Provide the [X, Y] coordinate of the cell's center where the given text is located.  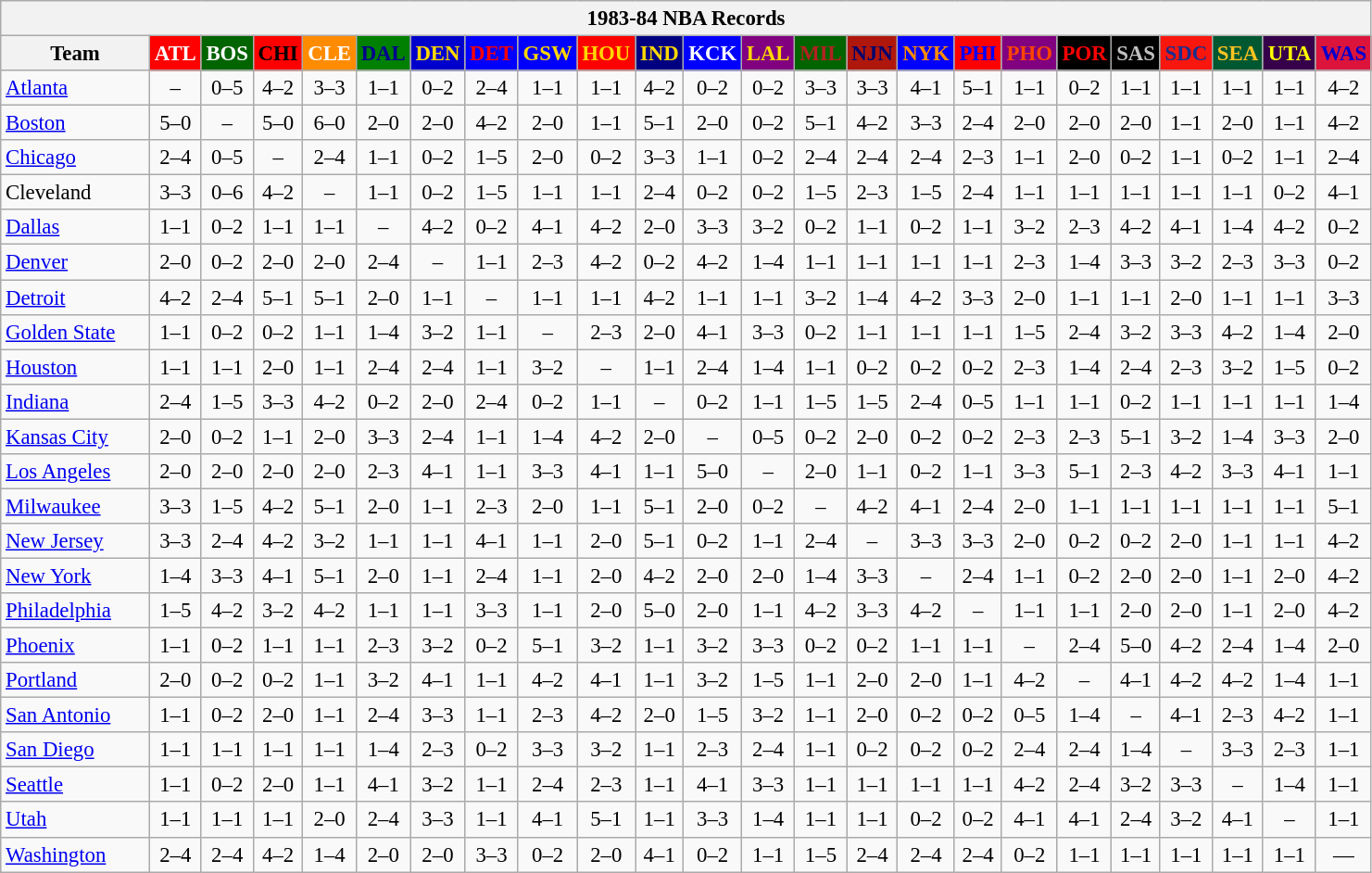
Golden State [76, 332]
NJN [873, 54]
Team [76, 54]
CHI [278, 54]
Kansas City [76, 436]
Milwaukee [76, 506]
KCK [713, 54]
WAS [1343, 54]
LAL [767, 54]
Atlanta [76, 88]
Denver [76, 262]
New Jersey [76, 541]
HOU [606, 54]
1983-84 NBA Records [686, 19]
Phoenix [76, 646]
Portland [76, 680]
Philadelphia [76, 611]
Houston [76, 367]
PHO [1029, 54]
DET [491, 54]
BOS [227, 54]
GSW [548, 54]
PHI [978, 54]
New York [76, 576]
Dallas [76, 227]
IND [660, 54]
DEN [437, 54]
0–6 [227, 193]
San Diego [76, 750]
Detroit [76, 297]
POR [1084, 54]
Cleveland [76, 193]
Seattle [76, 785]
— [1343, 854]
Utah [76, 820]
6–0 [330, 123]
SDC [1186, 54]
DAL [384, 54]
SAS [1136, 54]
Washington [76, 854]
Chicago [76, 158]
UTA [1290, 54]
NYK [926, 54]
Boston [76, 123]
Los Angeles [76, 472]
MIL [821, 54]
San Antonio [76, 715]
Indiana [76, 401]
SEA [1238, 54]
CLE [330, 54]
ATL [175, 54]
